Identify which cell holds the provided text, then report its [x, y] central coordinate. 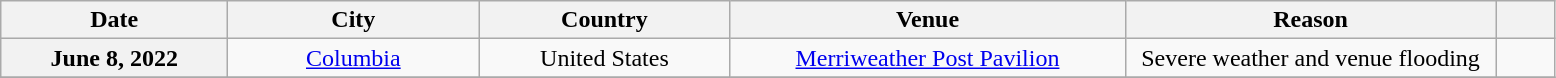
Country [604, 20]
City [354, 20]
Reason [1310, 20]
June 8, 2022 [114, 58]
United States [604, 58]
Severe weather and venue flooding [1310, 58]
Merriweather Post Pavilion [928, 58]
Columbia [354, 58]
Venue [928, 20]
Date [114, 20]
